Extract the (X, Y) coordinate from the center of the cell holding the provided text.  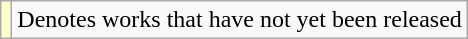
Denotes works that have not yet been released (240, 20)
